Locate the cell with the specified text and output its (X, Y) center coordinate. 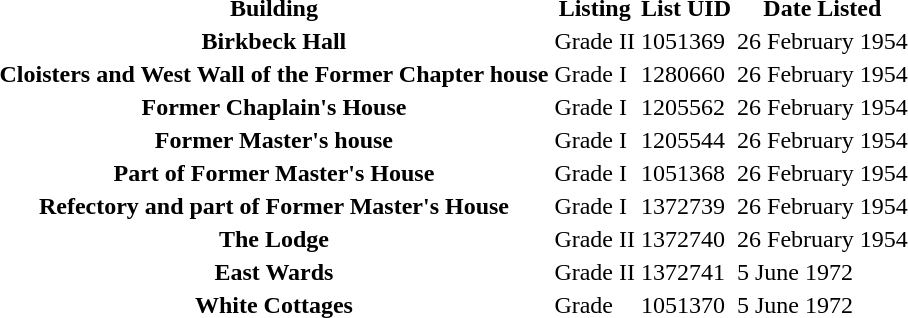
1205562 (686, 107)
1051368 (686, 173)
1280660 (686, 74)
1372741 (686, 272)
1372740 (686, 239)
1051369 (686, 41)
1205544 (686, 140)
1372739 (686, 206)
